Capture the cell that displays the provided text and extract its [x, y] central coordinate. 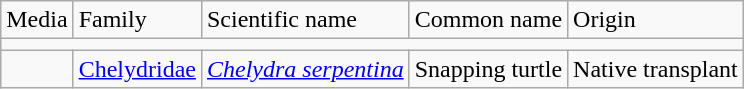
Chelydridae [137, 69]
Snapping turtle [488, 69]
Common name [488, 20]
Origin [656, 20]
Scientific name [305, 20]
Family [137, 20]
Native transplant [656, 69]
Chelydra serpentina [305, 69]
Media [37, 20]
